Capture the cell that displays the provided text and extract its [x, y] central coordinate. 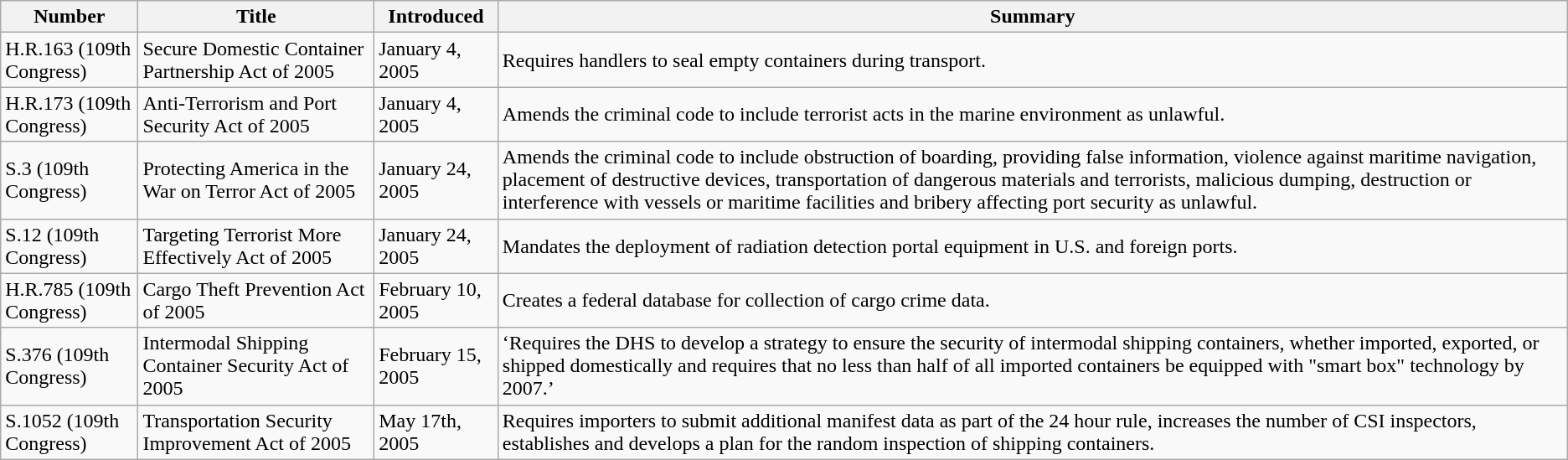
Secure Domestic Container Partnership Act of 2005 [256, 60]
Amends the criminal code to include terrorist acts in the marine environment as unlawful. [1032, 114]
Introduced [436, 17]
Targeting Terrorist More Effectively Act of 2005 [256, 246]
H.R.173 (109th Congress) [70, 114]
May 17th, 2005 [436, 432]
Creates a federal database for collection of cargo crime data. [1032, 300]
S.376 (109th Congress) [70, 366]
Summary [1032, 17]
February 10, 2005 [436, 300]
Requires handlers to seal empty containers during transport. [1032, 60]
S.3 (109th Congress) [70, 180]
S.12 (109th Congress) [70, 246]
Protecting America in the War on Terror Act of 2005 [256, 180]
February 15, 2005 [436, 366]
Mandates the deployment of radiation detection portal equipment in U.S. and foreign ports. [1032, 246]
Title [256, 17]
Number [70, 17]
Cargo Theft Prevention Act of 2005 [256, 300]
S.1052 (109th Congress) [70, 432]
H.R.163 (109th Congress) [70, 60]
Intermodal Shipping Container Security Act of 2005 [256, 366]
H.R.785 (109th Congress) [70, 300]
Anti-Terrorism and Port Security Act of 2005 [256, 114]
Transportation Security Improvement Act of 2005 [256, 432]
